Search for the cell housing the specified text and yield its (X, Y) center coordinate. 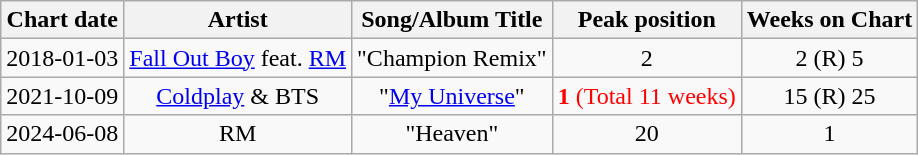
Artist (238, 20)
2 (R) 5 (829, 58)
"Champion Remix" (452, 58)
RM (238, 134)
Coldplay & BTS (238, 96)
1 (Total 11 weeks) (646, 96)
"Heaven" (452, 134)
2024-06-08 (62, 134)
2018-01-03 (62, 58)
2 (646, 58)
Peak position (646, 20)
1 (829, 134)
Weeks on Chart (829, 20)
Chart date (62, 20)
Fall Out Boy feat. RM (238, 58)
Song/Album Title (452, 20)
"My Universe" (452, 96)
15 (R) 25 (829, 96)
20 (646, 134)
2021-10-09 (62, 96)
